Output the [x, y] coordinate of the center of the cell containing the given text.  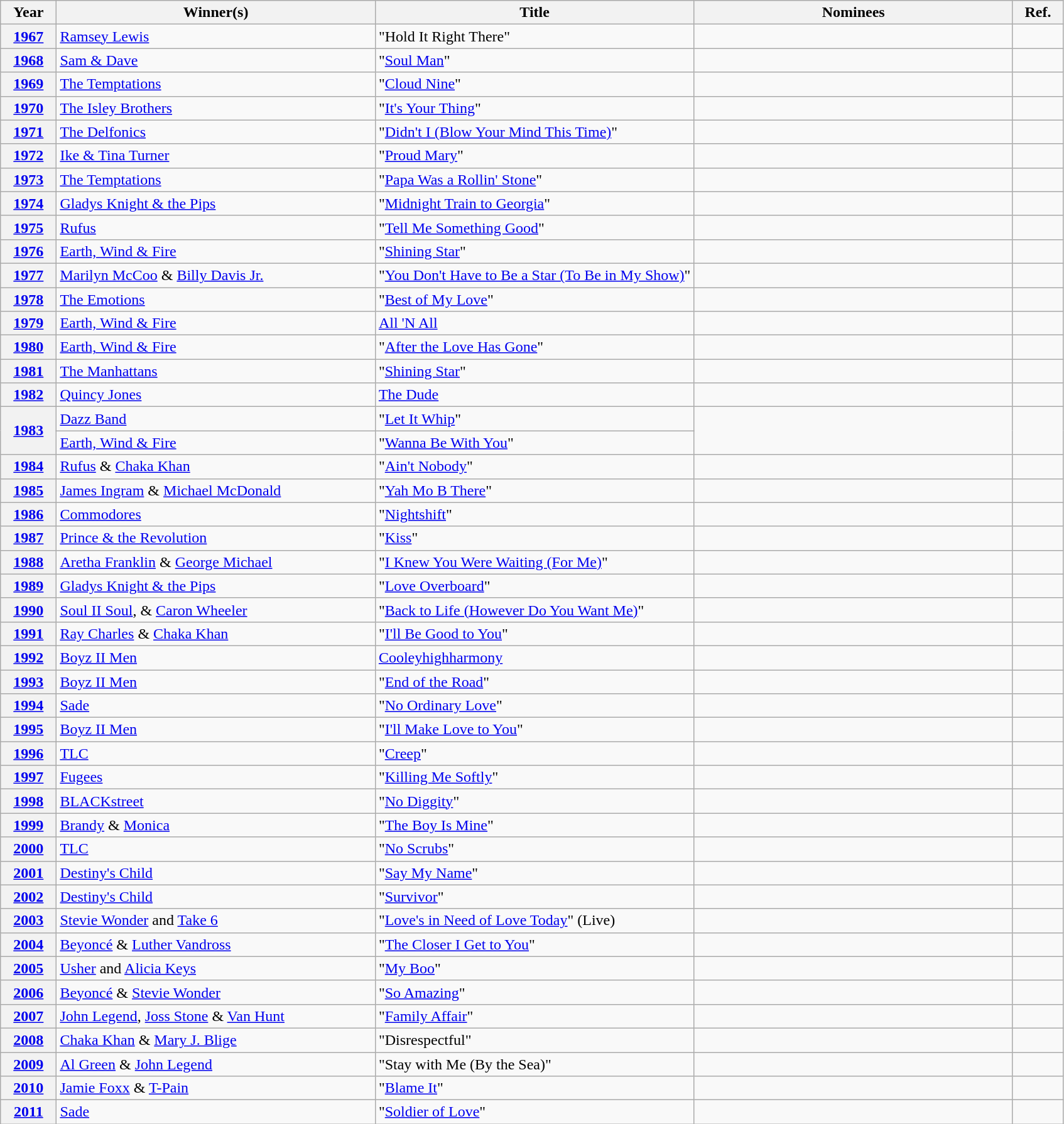
All 'N All [535, 323]
"The Boy Is Mine" [535, 825]
Ref. [1038, 13]
"Survivor" [535, 897]
2011 [29, 1112]
"Love Overboard" [535, 586]
1985 [29, 490]
BLACKstreet [216, 801]
1981 [29, 371]
The Manhattans [216, 371]
Prince & the Revolution [216, 538]
2000 [29, 849]
1984 [29, 467]
2003 [29, 921]
John Legend, Joss Stone & Van Hunt [216, 1016]
"Kiss" [535, 538]
"Disrespectful" [535, 1040]
Nominees [854, 13]
1971 [29, 132]
1967 [29, 36]
The Isley Brothers [216, 108]
"Stay with Me (By the Sea)" [535, 1064]
"Midnight Train to Georgia" [535, 203]
1989 [29, 586]
1980 [29, 347]
Commodores [216, 514]
"Let It Whip" [535, 419]
Winner(s) [216, 13]
"No Diggity" [535, 801]
The Dude [535, 395]
"End of the Road" [535, 681]
1970 [29, 108]
"I Knew You Were Waiting (For Me)" [535, 562]
James Ingram & Michael McDonald [216, 490]
1968 [29, 60]
1972 [29, 156]
"My Boo" [535, 968]
2007 [29, 1016]
2002 [29, 897]
Title [535, 13]
Quincy Jones [216, 395]
Marilyn McCoo & Billy Davis Jr. [216, 275]
2008 [29, 1040]
"Tell Me Something Good" [535, 227]
1975 [29, 227]
"No Ordinary Love" [535, 706]
Chaka Khan & Mary J. Blige [216, 1040]
2004 [29, 944]
2005 [29, 968]
1987 [29, 538]
"Love's in Need of Love Today" (Live) [535, 921]
Rufus [216, 227]
1999 [29, 825]
1986 [29, 514]
Al Green & John Legend [216, 1064]
"Wanna Be With You" [535, 443]
1976 [29, 251]
1978 [29, 300]
1979 [29, 323]
"Creep" [535, 754]
1982 [29, 395]
Rufus & Chaka Khan [216, 467]
"Say My Name" [535, 873]
Cooleyhighharmony [535, 657]
"Didn't I (Blow Your Mind This Time)" [535, 132]
1994 [29, 706]
1997 [29, 777]
"Papa Was a Rollin' Stone" [535, 180]
The Emotions [216, 300]
"I'll Make Love to You" [535, 730]
1973 [29, 180]
Aretha Franklin & George Michael [216, 562]
"Cloud Nine" [535, 84]
1988 [29, 562]
1983 [29, 431]
"Ain't Nobody" [535, 467]
Jamie Foxx & T-Pain [216, 1088]
2009 [29, 1064]
"Proud Mary" [535, 156]
"Hold It Right There" [535, 36]
Beyoncé & Stevie Wonder [216, 992]
1990 [29, 610]
1977 [29, 275]
"It's Your Thing" [535, 108]
1969 [29, 84]
1993 [29, 681]
"Blame It" [535, 1088]
"After the Love Has Gone" [535, 347]
"I'll Be Good to You" [535, 634]
The Delfonics [216, 132]
"Best of My Love" [535, 300]
"Killing Me Softly" [535, 777]
1998 [29, 801]
2010 [29, 1088]
Fugees [216, 777]
Brandy & Monica [216, 825]
2006 [29, 992]
Year [29, 13]
"So Amazing" [535, 992]
"Soldier of Love" [535, 1112]
1996 [29, 754]
"The Closer I Get to You" [535, 944]
1995 [29, 730]
"Family Affair" [535, 1016]
1992 [29, 657]
Ike & Tina Turner [216, 156]
Ramsey Lewis [216, 36]
"Nightshift" [535, 514]
"Yah Mo B There" [535, 490]
Dazz Band [216, 419]
"Soul Man" [535, 60]
Sam & Dave [216, 60]
"You Don't Have to Be a Star (To Be in My Show)" [535, 275]
1991 [29, 634]
Ray Charles & Chaka Khan [216, 634]
Stevie Wonder and Take 6 [216, 921]
2001 [29, 873]
"No Scrubs" [535, 849]
1974 [29, 203]
Usher and Alicia Keys [216, 968]
Beyoncé & Luther Vandross [216, 944]
Soul II Soul, & Caron Wheeler [216, 610]
"Back to Life (However Do You Want Me)" [535, 610]
